Search for the cell housing the specified text and yield its (X, Y) center coordinate. 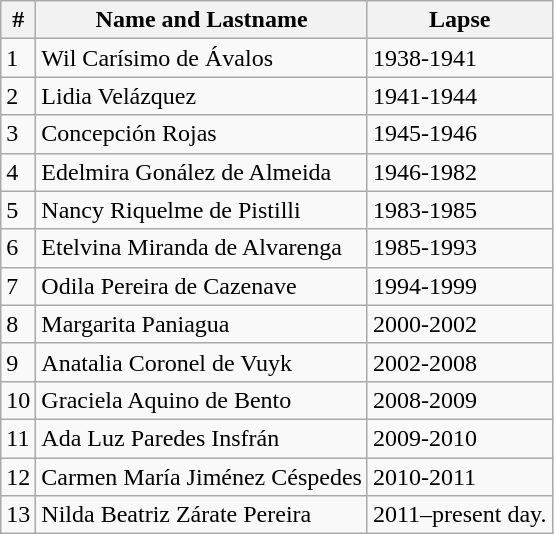
Lapse (460, 20)
2000-2002 (460, 324)
# (18, 20)
1941-1944 (460, 96)
11 (18, 438)
Nilda Beatriz Zárate Pereira (202, 515)
1946-1982 (460, 172)
2002-2008 (460, 362)
2008-2009 (460, 400)
1985-1993 (460, 248)
1983-1985 (460, 210)
2010-2011 (460, 477)
7 (18, 286)
3 (18, 134)
6 (18, 248)
Name and Lastname (202, 20)
1 (18, 58)
2 (18, 96)
Carmen María Jiménez Céspedes (202, 477)
Etelvina Miranda de Alvarenga (202, 248)
Anatalia Coronel de Vuyk (202, 362)
12 (18, 477)
Odila Pereira de Cazenave (202, 286)
8 (18, 324)
Concepción Rojas (202, 134)
9 (18, 362)
2009-2010 (460, 438)
2011–present day. (460, 515)
1938-1941 (460, 58)
1994-1999 (460, 286)
13 (18, 515)
4 (18, 172)
Ada Luz Paredes Insfrán (202, 438)
Lidia Velázquez (202, 96)
10 (18, 400)
Wil Carísimo de Ávalos (202, 58)
Graciela Aquino de Bento (202, 400)
Nancy Riquelme de Pistilli (202, 210)
Edelmira Gonález de Almeida (202, 172)
5 (18, 210)
Margarita Paniagua (202, 324)
1945-1946 (460, 134)
